Identify which cell holds the provided text, then report its [X, Y] central coordinate. 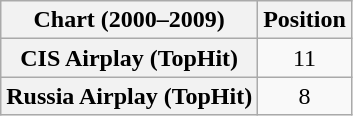
11 [305, 58]
Chart (2000–2009) [130, 20]
CIS Airplay (TopHit) [130, 58]
Russia Airplay (TopHit) [130, 96]
Position [305, 20]
8 [305, 96]
